Determine the [X, Y] coordinate at the center of the cell enclosing the given text.  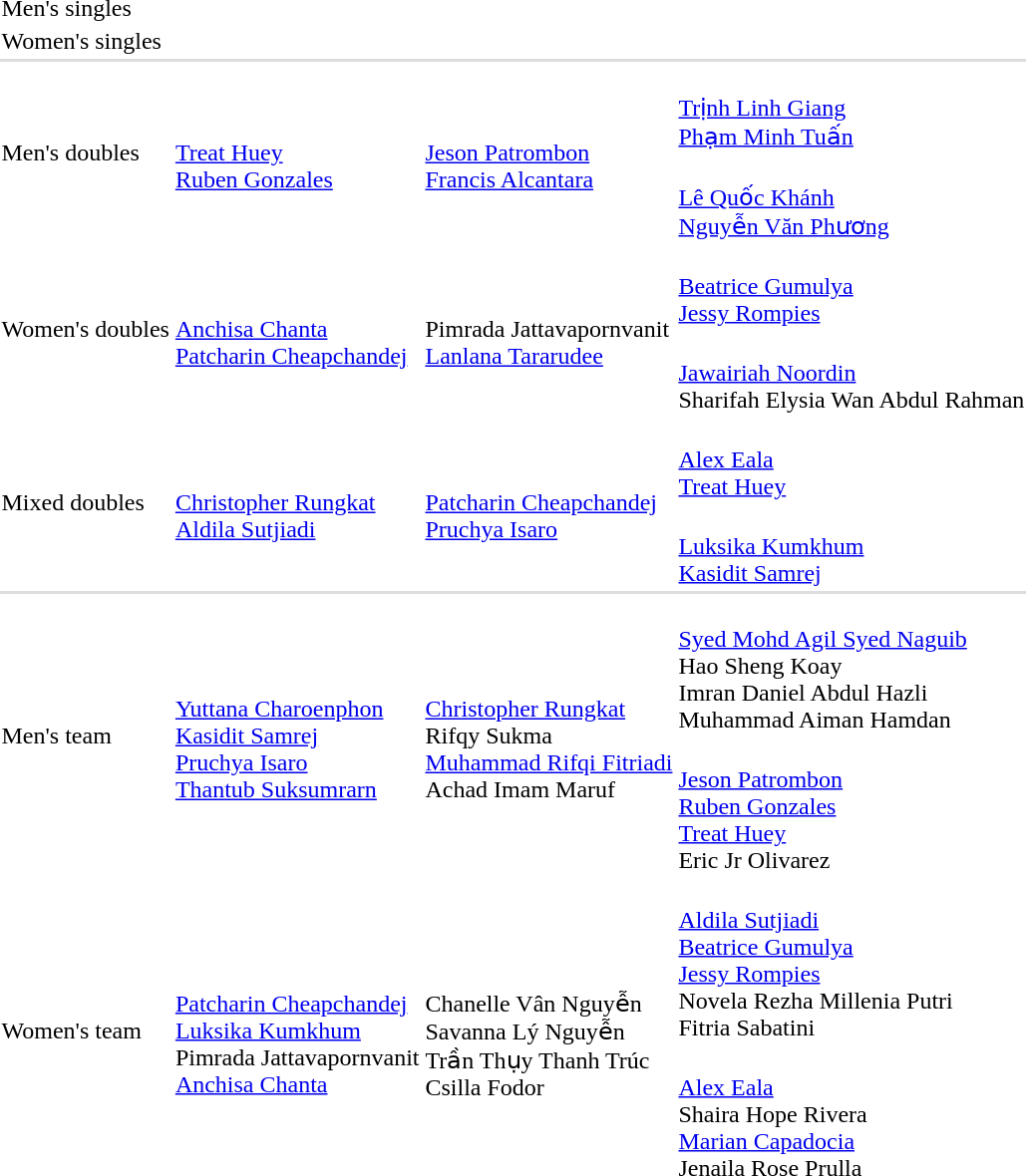
Anchisa ChantaPatcharin Cheapchandej [297, 329]
Patcharin CheapchandejPruchya Isaro [548, 502]
Christopher RungkatRifqy SukmaMuhammad Rifqi Fitriadi Achad Imam Maruf [548, 735]
Syed Mohd Agil Syed NaguibHao Sheng KoayImran Daniel Abdul HazliMuhammad Aiman Hamdan [852, 666]
Luksika KumkhumKasidit Samrej [852, 546]
Aldila SutjiadiBeatrice GumulyaJessy RompiesNovela Rezha Millenia PutriFitria Sabatini [852, 961]
Christopher RungkatAldila Sutjiadi [297, 502]
Yuttana CharoenphonKasidit SamrejPruchya IsaroThantub Suksumrarn [297, 735]
Jawairiah NoordinSharifah Elysia Wan Abdul Rahman [852, 373]
Beatrice GumulyaJessy Rompies [852, 286]
Women's doubles [86, 329]
Mixed doubles [86, 502]
Lê Quốc KhánhNguyễn Văn Phương [852, 197]
Jeson PatrombonRuben GonzalesTreat HueyEric Jr Olivarez [852, 806]
Men's team [86, 735]
Men's doubles [86, 153]
Jeson PatrombonFrancis Alcantara [548, 153]
Women's singles [86, 41]
Treat HueyRuben Gonzales [297, 153]
Alex EalaTreat Huey [852, 459]
Trịnh Linh GiangPhạm Minh Tuấn [852, 108]
Pimrada JattavapornvanitLanlana Tararudee [548, 329]
